Search for the cell housing the specified text and yield its (X, Y) center coordinate. 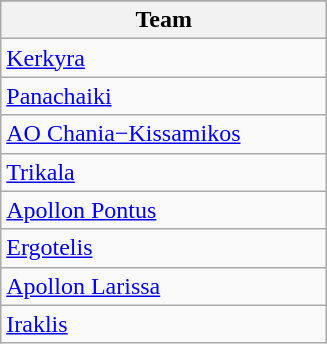
Panachaiki (164, 96)
Iraklis (164, 324)
Team (164, 20)
Kerkyra (164, 58)
Ergotelis (164, 248)
Apollon Pontus (164, 210)
AO Chania−Kissamikos (164, 134)
Apollon Larissa (164, 286)
Trikala (164, 172)
